Search for the cell housing the specified text and yield its (X, Y) center coordinate. 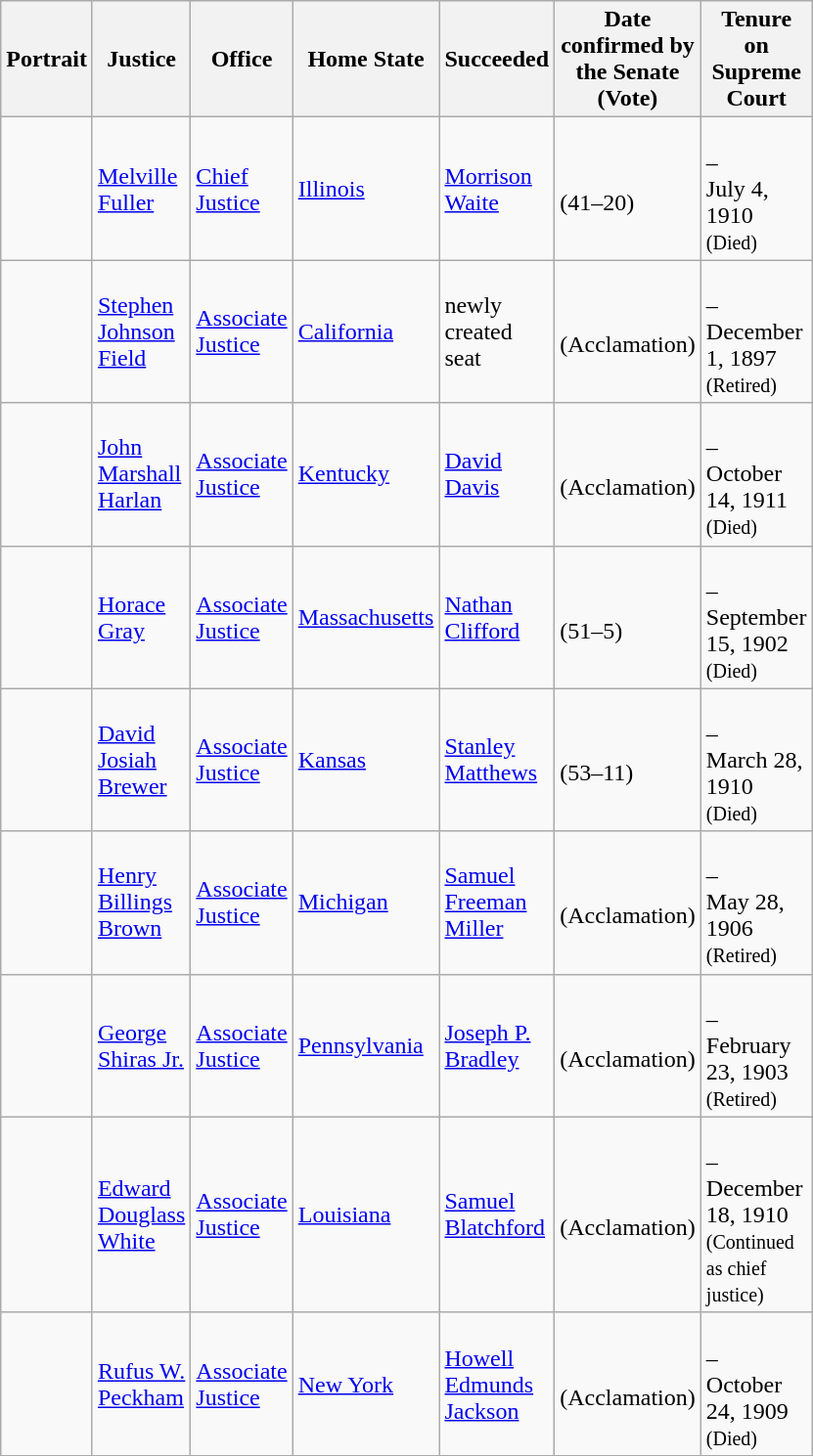
Kansas (366, 760)
Tenure on Supreme Court (756, 59)
Justice (141, 59)
John Marshall Harlan (141, 474)
–October 14, 1911(Died) (756, 474)
–December 1, 1897(Retired) (756, 331)
Samuel Blatchford (497, 1214)
Date confirmed by the Senate(Vote) (628, 59)
Nathan Clifford (497, 617)
–March 28, 1910(Died) (756, 760)
Illinois (366, 189)
Portrait (47, 59)
Joseph P. Bradley (497, 1045)
Massachusetts (366, 617)
Chief Justice (242, 189)
Michigan (366, 903)
Howell Edmunds Jackson (497, 1384)
Henry Billings Brown (141, 903)
Rufus W. Peckham (141, 1384)
David Davis (497, 474)
–December 18, 1910(Continued as chief justice) (756, 1214)
–September 15, 1902(Died) (756, 617)
Melville Fuller (141, 189)
newly created seat (497, 331)
Succeeded (497, 59)
–October 24, 1909(Died) (756, 1384)
George Shiras Jr. (141, 1045)
(41–20) (628, 189)
Stanley Matthews (497, 760)
David Josiah Brewer (141, 760)
–May 28, 1906(Retired) (756, 903)
New York (366, 1384)
Kentucky (366, 474)
Samuel Freeman Miller (497, 903)
Home State (366, 59)
Pennsylvania (366, 1045)
Louisiana (366, 1214)
Edward Douglass White (141, 1214)
Stephen Johnson Field (141, 331)
Horace Gray (141, 617)
California (366, 331)
–February 23, 1903(Retired) (756, 1045)
(53–11) (628, 760)
Office (242, 59)
(51–5) (628, 617)
Morrison Waite (497, 189)
–July 4, 1910(Died) (756, 189)
